Scan for the cell matching the given text and deliver its (X, Y) coordinate at center. 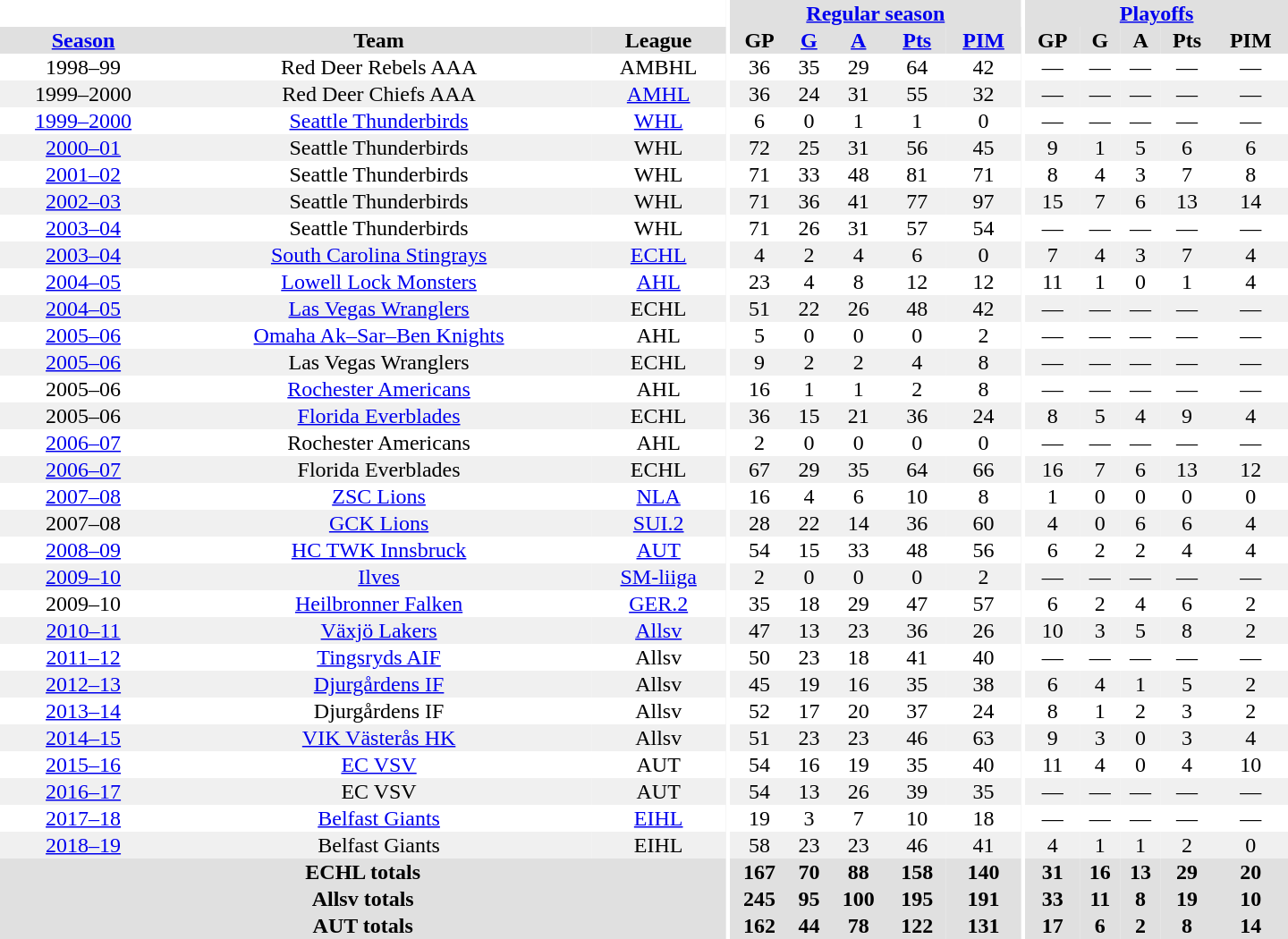
191 (984, 899)
2008–09 (83, 550)
South Carolina Stingrays (379, 255)
GER.2 (658, 604)
NLA (658, 496)
ECHL totals (363, 872)
32 (984, 94)
52 (758, 711)
Team (379, 40)
25 (809, 148)
245 (758, 899)
67 (758, 469)
60 (984, 523)
131 (984, 926)
38 (984, 684)
Regular season (875, 13)
Omaha Ak–Sar–Ben Knights (379, 335)
SUI.2 (658, 523)
21 (859, 416)
95 (809, 899)
63 (984, 738)
Red Deer Chiefs AAA (379, 94)
Tingsryds AIF (379, 657)
55 (918, 94)
39 (918, 791)
HC TWK Innsbruck (379, 550)
28 (758, 523)
VIK Västerås HK (379, 738)
2011–12 (83, 657)
2012–13 (83, 684)
77 (918, 201)
Heilbronner Falken (379, 604)
2017–18 (83, 818)
Allsv totals (363, 899)
2013–14 (83, 711)
Växjö Lakers (379, 630)
158 (918, 872)
Ilves (379, 577)
AMHL (658, 94)
AMBHL (658, 67)
58 (758, 845)
2010–11 (83, 630)
88 (859, 872)
2018–19 (83, 845)
Red Deer Rebels AAA (379, 67)
140 (984, 872)
ZSC Lions (379, 496)
2014–15 (83, 738)
97 (984, 201)
2001–02 (83, 174)
167 (758, 872)
GCK Lions (379, 523)
81 (918, 174)
Playoffs (1157, 13)
AUT totals (363, 926)
195 (918, 899)
Lowell Lock Monsters (379, 282)
50 (758, 657)
162 (758, 926)
League (658, 40)
2002–03 (83, 201)
SM-liiga (658, 577)
70 (809, 872)
2015–16 (83, 765)
2000–01 (83, 148)
44 (809, 926)
2016–17 (83, 791)
66 (984, 469)
Season (83, 40)
37 (918, 711)
100 (859, 899)
72 (758, 148)
78 (859, 926)
122 (918, 926)
1998–99 (83, 67)
